Find where the given text appears and provide that cell's center as (x, y) coordinate. 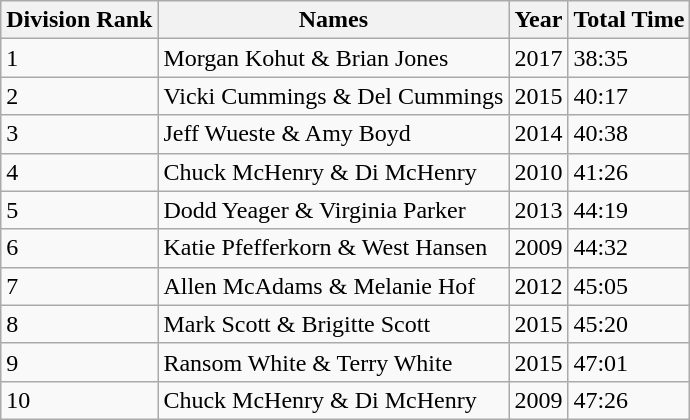
2 (80, 96)
3 (80, 134)
7 (80, 286)
2010 (538, 172)
1 (80, 58)
2014 (538, 134)
Katie Pfefferkorn & West Hansen (334, 248)
44:19 (629, 210)
Morgan Kohut & Brian Jones (334, 58)
41:26 (629, 172)
Vicki Cummings & Del Cummings (334, 96)
44:32 (629, 248)
2017 (538, 58)
9 (80, 362)
38:35 (629, 58)
2012 (538, 286)
40:38 (629, 134)
45:05 (629, 286)
Division Rank (80, 20)
Total Time (629, 20)
47:01 (629, 362)
40:17 (629, 96)
Jeff Wueste & Amy Boyd (334, 134)
Names (334, 20)
Year (538, 20)
10 (80, 400)
4 (80, 172)
45:20 (629, 324)
Ransom White & Terry White (334, 362)
Allen McAdams & Melanie Hof (334, 286)
Dodd Yeager & Virginia Parker (334, 210)
2013 (538, 210)
47:26 (629, 400)
Mark Scott & Brigitte Scott (334, 324)
6 (80, 248)
8 (80, 324)
5 (80, 210)
